Provide the [x, y] coordinate of the cell's center where the given text is located.  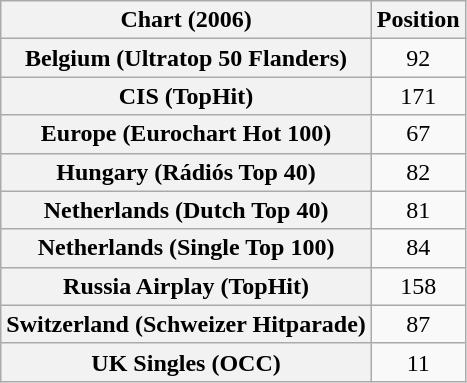
Netherlands (Dutch Top 40) [186, 210]
Position [418, 20]
81 [418, 210]
11 [418, 362]
Netherlands (Single Top 100) [186, 248]
87 [418, 324]
CIS (TopHit) [186, 96]
Europe (Eurochart Hot 100) [186, 134]
67 [418, 134]
Belgium (Ultratop 50 Flanders) [186, 58]
171 [418, 96]
UK Singles (OCC) [186, 362]
82 [418, 172]
84 [418, 248]
Chart (2006) [186, 20]
Switzerland (Schweizer Hitparade) [186, 324]
92 [418, 58]
Russia Airplay (TopHit) [186, 286]
158 [418, 286]
Hungary (Rádiós Top 40) [186, 172]
